From the cell containing the given text, extract its center point as [X, Y] coordinate. 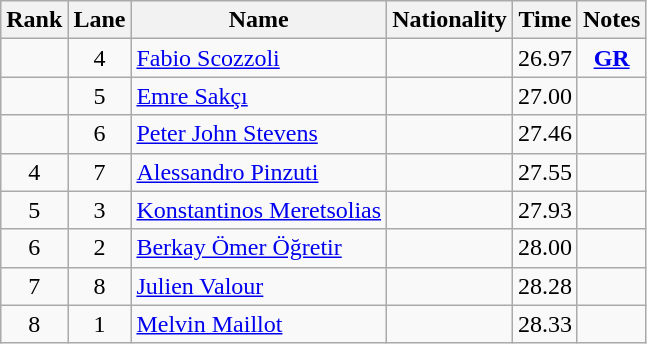
Berkay Ömer Öğretir [259, 248]
Nationality [450, 20]
Emre Sakçı [259, 96]
2 [100, 248]
Alessandro Pinzuti [259, 172]
3 [100, 210]
28.33 [544, 324]
1 [100, 324]
Name [259, 20]
Konstantinos Meretsolias [259, 210]
27.00 [544, 96]
27.93 [544, 210]
Notes [611, 20]
27.46 [544, 134]
Rank [34, 20]
GR [611, 58]
27.55 [544, 172]
Peter John Stevens [259, 134]
Time [544, 20]
28.28 [544, 286]
26.97 [544, 58]
Julien Valour [259, 286]
28.00 [544, 248]
Fabio Scozzoli [259, 58]
Lane [100, 20]
Melvin Maillot [259, 324]
